From the cell containing the given text, extract its center point as (X, Y) coordinate. 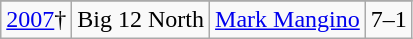
7–1 (388, 20)
Mark Mangino (288, 20)
2007† (36, 20)
Big 12 North (141, 20)
